Determine the (x, y) coordinate at the center of the cell enclosing the given text.  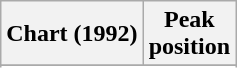
Chart (1992) (72, 34)
Peakposition (189, 34)
